Return the (X, Y) coordinate for the center point of the cell that contains the specified text.  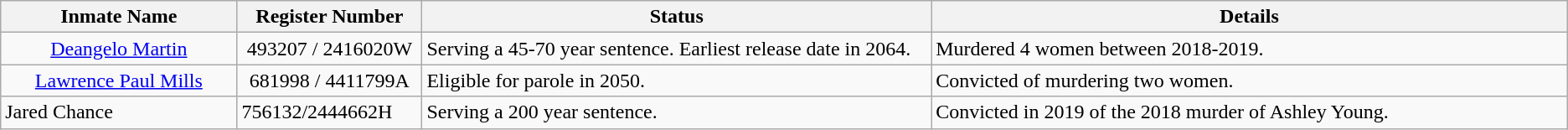
Serving a 45-70 year sentence. Earliest release date in 2064. (677, 49)
Convicted of murdering two women. (1250, 81)
681998 / 4411799A (330, 81)
Deangelo Martin (119, 49)
493207 / 2416020W (330, 49)
Eligible for parole in 2050. (677, 81)
Register Number (330, 17)
Status (677, 17)
Lawrence Paul Mills (119, 81)
Jared Chance (119, 112)
Convicted in 2019 of the 2018 murder of Ashley Young. (1250, 112)
Inmate Name (119, 17)
Details (1250, 17)
Murdered 4 women between 2018-2019. (1250, 49)
Serving a 200 year sentence. (677, 112)
756132/2444662H (330, 112)
